Capture the cell that displays the provided text and extract its [x, y] central coordinate. 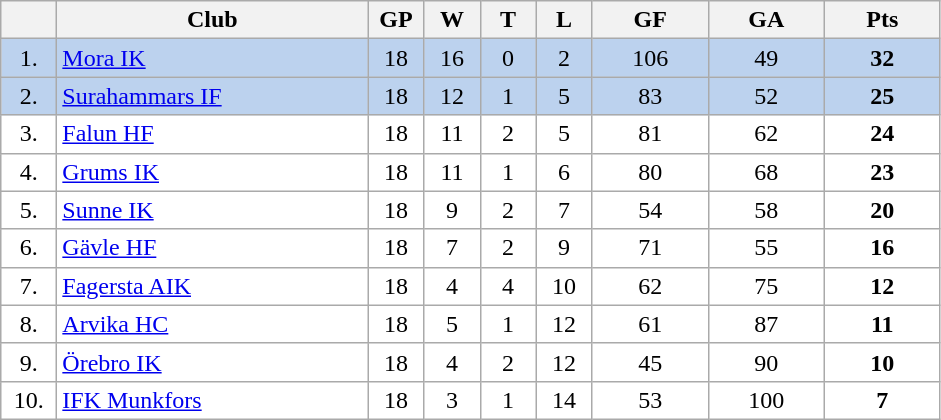
IFK Munkfors [212, 400]
61 [650, 324]
7. [29, 286]
24 [882, 134]
52 [766, 96]
Arvika HC [212, 324]
32 [882, 58]
75 [766, 286]
100 [766, 400]
68 [766, 172]
1. [29, 58]
Club [212, 20]
3 [452, 400]
6 [564, 172]
23 [882, 172]
20 [882, 210]
Örebro IK [212, 362]
81 [650, 134]
0 [508, 58]
L [564, 20]
6. [29, 248]
10. [29, 400]
3. [29, 134]
83 [650, 96]
Sunne IK [212, 210]
T [508, 20]
71 [650, 248]
Fagersta AIK [212, 286]
2. [29, 96]
87 [766, 324]
90 [766, 362]
8. [29, 324]
14 [564, 400]
45 [650, 362]
Grums IK [212, 172]
9. [29, 362]
GA [766, 20]
55 [766, 248]
58 [766, 210]
Pts [882, 20]
54 [650, 210]
49 [766, 58]
Surahammars IF [212, 96]
53 [650, 400]
W [452, 20]
4. [29, 172]
GF [650, 20]
Gävle HF [212, 248]
GP [396, 20]
5. [29, 210]
106 [650, 58]
80 [650, 172]
Falun HF [212, 134]
Mora IK [212, 58]
25 [882, 96]
